Detect which cell encompasses the target text, then output its (x, y) center coordinate. 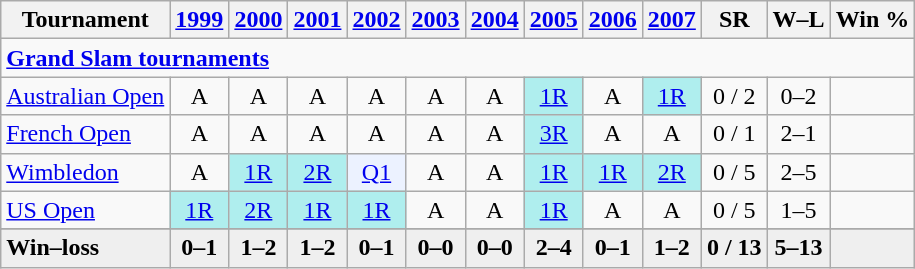
2002 (376, 20)
Wimbledon (86, 172)
0 / 1 (734, 134)
2005 (554, 20)
2000 (258, 20)
0 / 2 (734, 96)
Tournament (86, 20)
5–13 (798, 248)
French Open (86, 134)
1–5 (798, 210)
0 / 13 (734, 248)
Win % (872, 20)
Grand Slam tournaments (458, 58)
3R (554, 134)
2–1 (798, 134)
2–5 (798, 172)
US Open (86, 210)
1999 (200, 20)
2004 (494, 20)
2003 (436, 20)
2006 (612, 20)
0–2 (798, 96)
Australian Open (86, 96)
SR (734, 20)
W–L (798, 20)
2007 (672, 20)
2–4 (554, 248)
Q1 (376, 172)
Win–loss (86, 248)
2001 (318, 20)
